Return the [x, y] coordinate for the center point of the cell that contains the specified text.  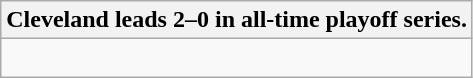
Cleveland leads 2–0 in all-time playoff series. [237, 20]
